Search for the cell housing the specified text and yield its [x, y] center coordinate. 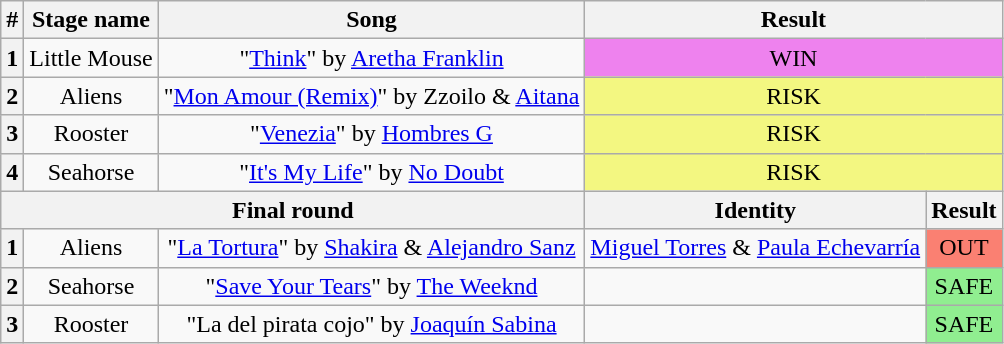
"Save Your Tears" by The Weeknd [372, 286]
"La Tortura" by Shakira & Alejandro Sanz [372, 248]
4 [12, 172]
WIN [794, 58]
"Mon Amour (Remix)" by Zzoilo & Aitana [372, 96]
"Think" by Aretha Franklin [372, 58]
"It's My Life" by No Doubt [372, 172]
"Venezia" by Hombres G [372, 134]
OUT [964, 248]
"La del pirata cojo" by Joaquín Sabina [372, 324]
Little Mouse [91, 58]
Miguel Torres & Paula Echevarría [756, 248]
Final round [293, 210]
# [12, 20]
Identity [756, 210]
Stage name [91, 20]
Song [372, 20]
